Provide the [x, y] coordinate of the cell's center where the given text is located.  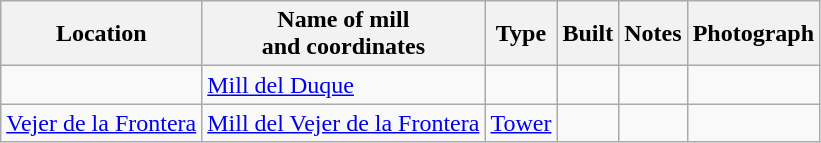
Location [102, 34]
Mill del Duque [344, 85]
Tower [521, 123]
Name of milland coordinates [344, 34]
Vejer de la Frontera [102, 123]
Notes [653, 34]
Built [588, 34]
Type [521, 34]
Mill del Vejer de la Frontera [344, 123]
Photograph [753, 34]
